Locate the cell with the specified text and output its (X, Y) center coordinate. 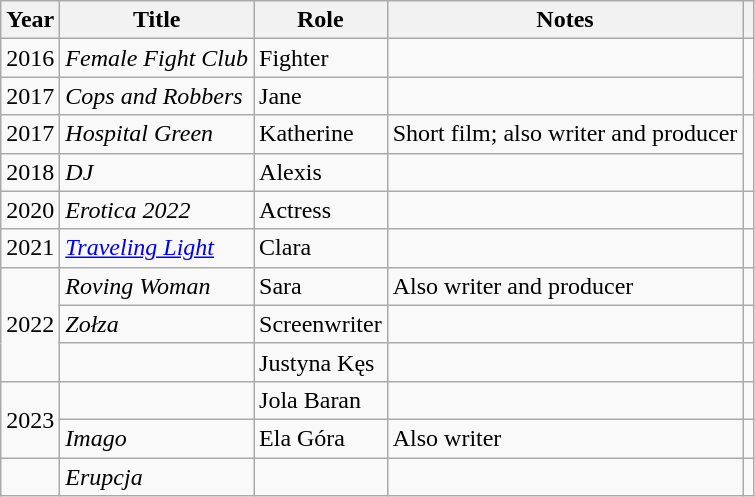
Female Fight Club (157, 58)
Clara (321, 248)
Katherine (321, 134)
2016 (30, 58)
Erotica 2022 (157, 210)
Jola Baran (321, 400)
Screenwriter (321, 324)
Year (30, 20)
2020 (30, 210)
2022 (30, 324)
Zołza (157, 324)
Imago (157, 438)
Also writer (565, 438)
Also writer and producer (565, 286)
2018 (30, 172)
Alexis (321, 172)
Fighter (321, 58)
Erupcja (157, 477)
2023 (30, 419)
Hospital Green (157, 134)
Role (321, 20)
Ela Góra (321, 438)
Sara (321, 286)
Actress (321, 210)
Cops and Robbers (157, 96)
Justyna Kęs (321, 362)
2021 (30, 248)
Title (157, 20)
Roving Woman (157, 286)
Traveling Light (157, 248)
Jane (321, 96)
DJ (157, 172)
Short film; also writer and producer (565, 134)
Notes (565, 20)
